Capture the cell that displays the provided text and extract its [x, y] central coordinate. 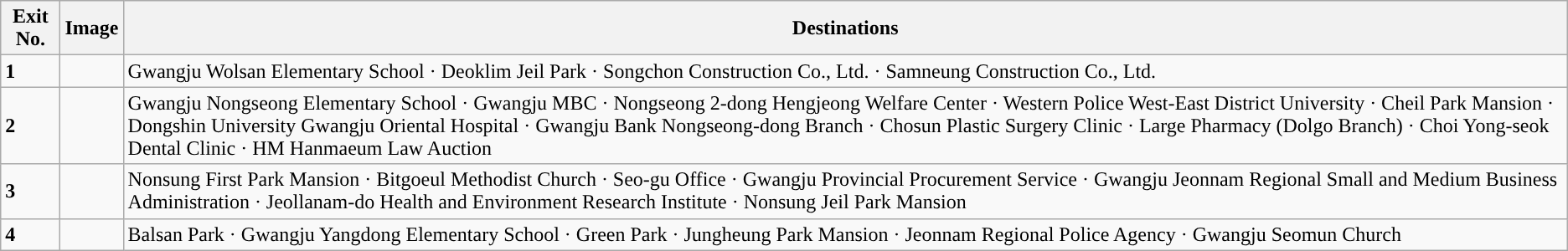
Exit No. [30, 28]
1 [30, 71]
Destinations [845, 28]
Image [92, 28]
4 [30, 234]
2 [30, 125]
Gwangju Wolsan Elementary School · Deoklim Jeil Park · Songchon Construction Co., Ltd. · Samneung Construction Co., Ltd. [845, 71]
3 [30, 191]
Balsan Park · Gwangju Yangdong Elementary School · Green Park · Jungheung Park Mansion · Jeonnam Regional Police Agency · Gwangju Seomun Church [845, 234]
